From the cell containing the given text, extract its center point as (X, Y) coordinate. 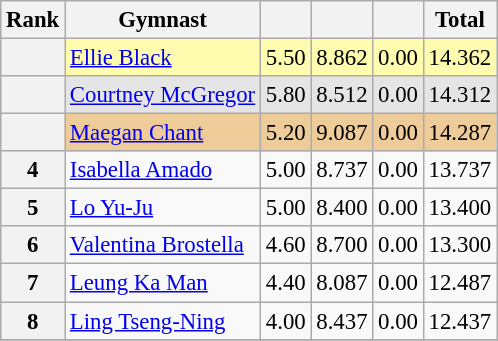
8.512 (342, 95)
14.362 (460, 58)
Rank (33, 20)
5.80 (286, 95)
8 (33, 321)
13.400 (460, 208)
4.00 (286, 321)
Leung Ka Man (163, 283)
Total (460, 20)
4.40 (286, 283)
14.287 (460, 133)
Isabella Amado (163, 170)
12.437 (460, 321)
5.20 (286, 133)
Ellie Black (163, 58)
Ling Tseng-Ning (163, 321)
8.437 (342, 321)
12.487 (460, 283)
13.300 (460, 245)
9.087 (342, 133)
8.737 (342, 170)
13.737 (460, 170)
5 (33, 208)
8.400 (342, 208)
6 (33, 245)
Lo Yu-Ju (163, 208)
8.862 (342, 58)
14.312 (460, 95)
8.087 (342, 283)
Maegan Chant (163, 133)
4.60 (286, 245)
7 (33, 283)
Valentina Brostella (163, 245)
Courtney McGregor (163, 95)
5.50 (286, 58)
Gymnast (163, 20)
4 (33, 170)
8.700 (342, 245)
